Search for the cell housing the specified text and yield its (X, Y) center coordinate. 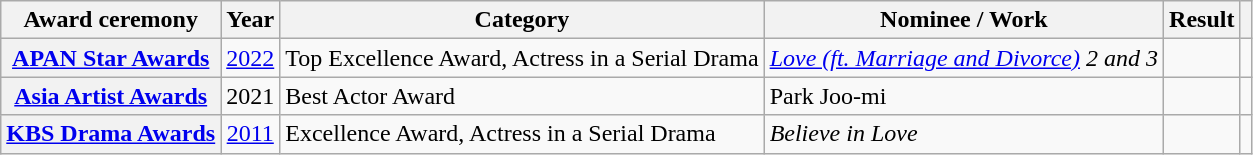
2021 (250, 96)
KBS Drama Awards (111, 134)
Award ceremony (111, 20)
Park Joo-mi (964, 96)
Asia Artist Awards (111, 96)
Best Actor Award (522, 96)
Result (1202, 20)
Love (ft. Marriage and Divorce) 2 and 3 (964, 58)
Nominee / Work (964, 20)
2011 (250, 134)
Category (522, 20)
2022 (250, 58)
APAN Star Awards (111, 58)
Believe in Love (964, 134)
Excellence Award, Actress in a Serial Drama (522, 134)
Year (250, 20)
Top Excellence Award, Actress in a Serial Drama (522, 58)
